Find where the given text appears and provide that cell's center as [x, y] coordinate. 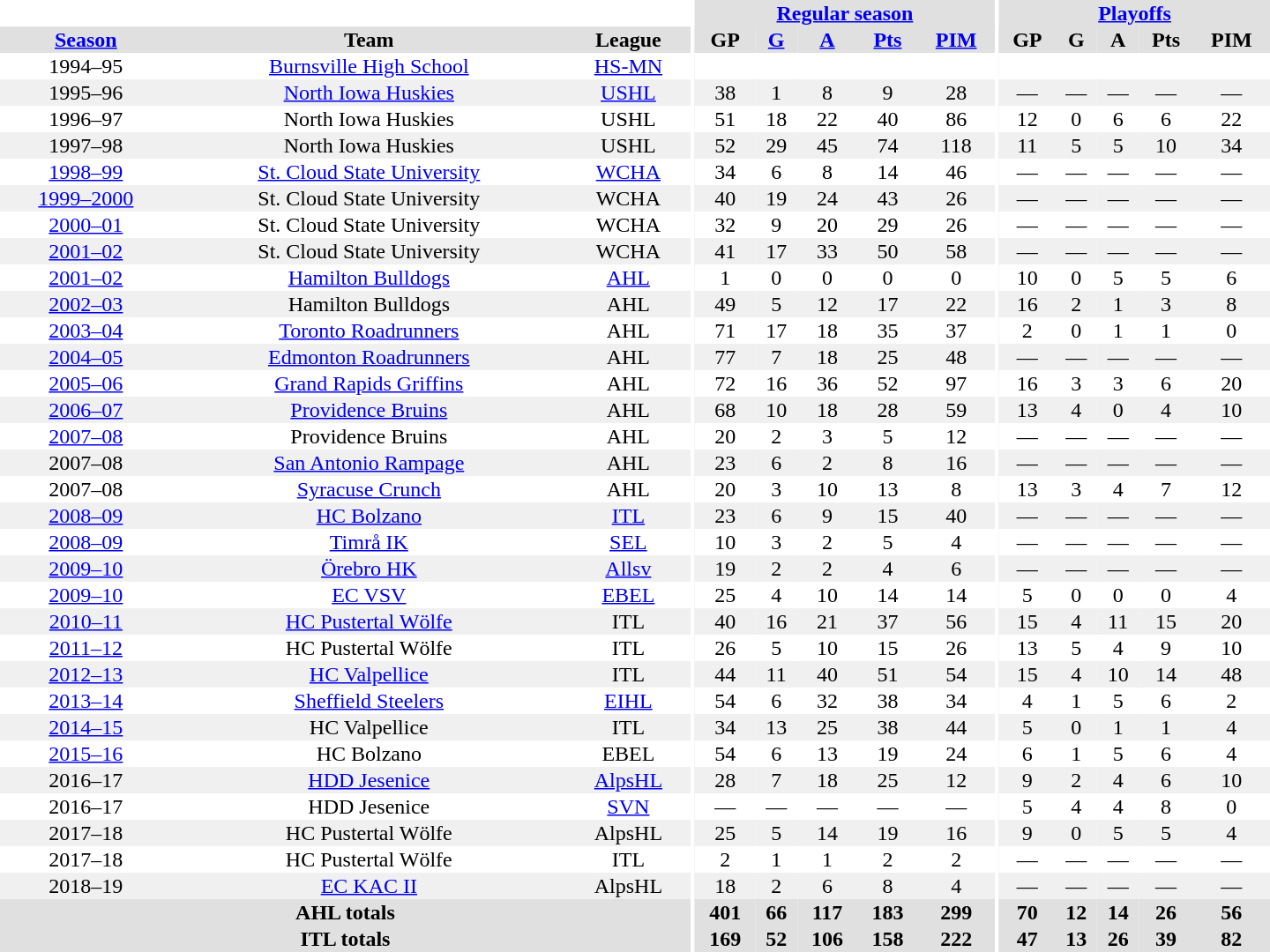
1995–96 [86, 93]
San Antonio Rampage [369, 463]
2010–11 [86, 621]
Edmonton Roadrunners [369, 357]
59 [956, 410]
72 [725, 383]
33 [827, 251]
1996–97 [86, 119]
SEL [628, 542]
2011–12 [86, 648]
2018–19 [86, 886]
97 [956, 383]
Timrå IK [369, 542]
SVN [628, 807]
45 [827, 145]
86 [956, 119]
Burnsville High School [369, 66]
299 [956, 912]
2006–07 [86, 410]
2004–05 [86, 357]
Team [369, 40]
League [628, 40]
66 [776, 912]
41 [725, 251]
183 [887, 912]
401 [725, 912]
Allsv [628, 569]
117 [827, 912]
74 [887, 145]
47 [1027, 939]
Season [86, 40]
77 [725, 357]
2002–03 [86, 304]
43 [887, 198]
68 [725, 410]
1998–99 [86, 172]
49 [725, 304]
2015–16 [86, 754]
Regular season [845, 13]
158 [887, 939]
Sheffield Steelers [369, 701]
Toronto Roadrunners [369, 331]
2012–13 [86, 674]
Syracuse Crunch [369, 489]
Örebro HK [369, 569]
EC KAC II [369, 886]
39 [1166, 939]
2013–14 [86, 701]
71 [725, 331]
HS-MN [628, 66]
70 [1027, 912]
35 [887, 331]
2000–01 [86, 225]
21 [827, 621]
1994–95 [86, 66]
ITL totals [346, 939]
46 [956, 172]
AHL totals [346, 912]
Playoffs [1134, 13]
169 [725, 939]
82 [1231, 939]
2014–15 [86, 727]
EIHL [628, 701]
50 [887, 251]
58 [956, 251]
222 [956, 939]
2005–06 [86, 383]
1999–2000 [86, 198]
118 [956, 145]
1997–98 [86, 145]
106 [827, 939]
EC VSV [369, 595]
Grand Rapids Griffins [369, 383]
36 [827, 383]
2003–04 [86, 331]
